Extract the (X, Y) coordinate from the center of the cell holding the provided text.  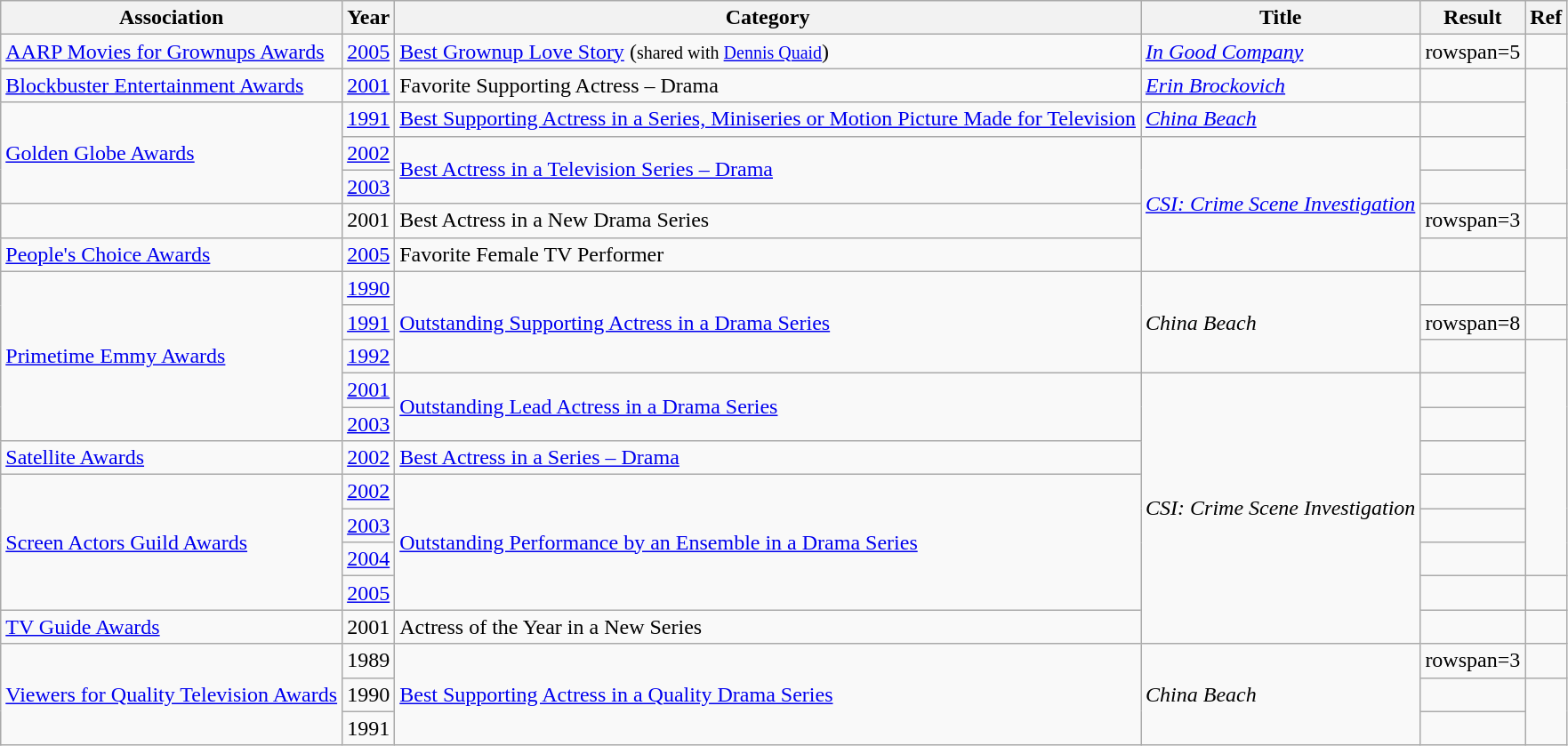
rowspan=5 (1473, 52)
Result (1473, 18)
Golden Globe Awards (172, 153)
Best Actress in a Television Series – Drama (768, 170)
People's Choice Awards (172, 254)
Ref (1546, 18)
Best Supporting Actress in a Quality Drama Series (768, 694)
In Good Company (1281, 52)
Screen Actors Guild Awards (172, 542)
Category (768, 18)
1992 (368, 356)
Viewers for Quality Television Awards (172, 694)
TV Guide Awards (172, 627)
Erin Brockovich (1281, 85)
Best Actress in a Series – Drama (768, 458)
Actress of the Year in a New Series (768, 627)
Best Supporting Actress in a Series, Miniseries or Motion Picture Made for Television (768, 119)
Best Actress in a New Drama Series (768, 221)
rowspan=8 (1473, 322)
AARP Movies for Grownups Awards (172, 52)
Outstanding Performance by an Ensemble in a Drama Series (768, 542)
Outstanding Supporting Actress in a Drama Series (768, 322)
1989 (368, 661)
Favorite Female TV Performer (768, 254)
Satellite Awards (172, 458)
2004 (368, 559)
Outstanding Lead Actress in a Drama Series (768, 406)
Association (172, 18)
Title (1281, 18)
Blockbuster Entertainment Awards (172, 85)
Best Grownup Love Story (shared with Dennis Quaid) (768, 52)
Primetime Emmy Awards (172, 356)
Year (368, 18)
Favorite Supporting Actress – Drama (768, 85)
